For the text-containing cell, return its midpoint in (X, Y) coordinate format. 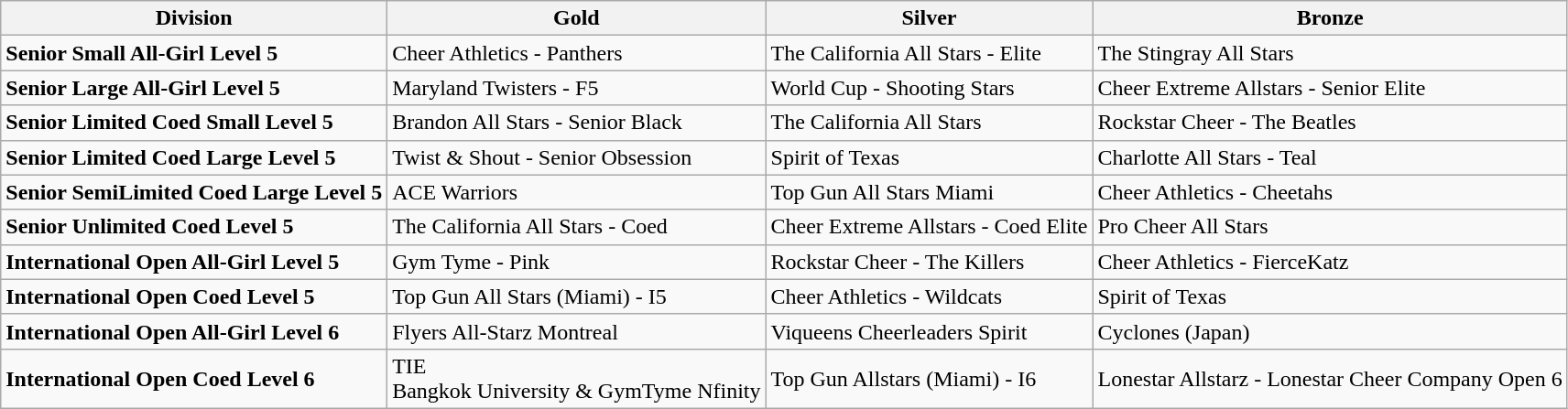
Top Gun All Stars Miami (929, 192)
World Cup - Shooting Stars (929, 88)
International Open All-Girl Level 5 (194, 262)
Maryland Twisters - F5 (577, 88)
The California All Stars - Elite (929, 53)
International Open Coed Level 5 (194, 296)
Rockstar Cheer - The Killers (929, 262)
Charlotte All Stars - Teal (1330, 157)
Viqueens Cheerleaders Spirit (929, 331)
Cheer Athletics - FierceKatz (1330, 262)
Lonestar Allstarz - Lonestar Cheer Company Open 6 (1330, 379)
Senior Large All-Girl Level 5 (194, 88)
Cheer Athletics - Cheetahs (1330, 192)
The California All Stars - Coed (577, 227)
Bronze (1330, 18)
Senior Limited Coed Small Level 5 (194, 123)
ACE Warriors (577, 192)
Division (194, 18)
Cheer Athletics - Panthers (577, 53)
The California All Stars (929, 123)
Senior Small All-Girl Level 5 (194, 53)
Twist & Shout - Senior Obsession (577, 157)
Gym Tyme - Pink (577, 262)
Senior Unlimited Coed Level 5 (194, 227)
Gold (577, 18)
Rockstar Cheer - The Beatles (1330, 123)
International Open Coed Level 6 (194, 379)
Cheer Extreme Allstars - Senior Elite (1330, 88)
Senior SemiLimited Coed Large Level 5 (194, 192)
The Stingray All Stars (1330, 53)
Silver (929, 18)
Flyers All-Starz Montreal (577, 331)
International Open All-Girl Level 6 (194, 331)
Cyclones (Japan) (1330, 331)
Top Gun All Stars (Miami) - I5 (577, 296)
Senior Limited Coed Large Level 5 (194, 157)
Cheer Athletics - Wildcats (929, 296)
Cheer Extreme Allstars - Coed Elite (929, 227)
Top Gun Allstars (Miami) - I6 (929, 379)
Brandon All Stars - Senior Black (577, 123)
Pro Cheer All Stars (1330, 227)
TIEBangkok University & GymTyme Nfinity (577, 379)
